Identify which cell holds the provided text, then report its [X, Y] central coordinate. 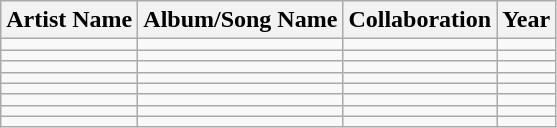
Artist Name [70, 20]
Collaboration [420, 20]
Album/Song Name [240, 20]
Year [526, 20]
